Locate the cell with the specified text and output its (X, Y) center coordinate. 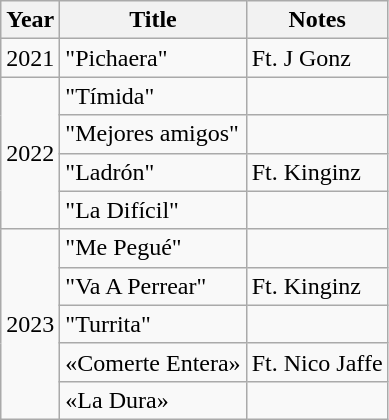
"Va A Perrear" (153, 286)
"Me Pegué" (153, 248)
"Tímida" (153, 96)
«La Dura» (153, 400)
Ft. Nico Jaffe (317, 362)
2023 (30, 324)
"Mejores amigos" (153, 134)
«Comerte Entera» (153, 362)
Ft. J Gonz (317, 58)
Year (30, 20)
Notes (317, 20)
"La Difícil" (153, 210)
"Turrita" (153, 324)
2021 (30, 58)
"Pichaera" (153, 58)
Title (153, 20)
"Ladrón" (153, 172)
2022 (30, 153)
